Return the (x, y) coordinate for the center point of the cell that contains the specified text.  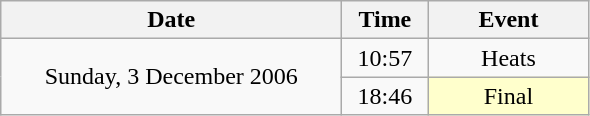
Heats (508, 58)
Event (508, 20)
Final (508, 96)
Time (385, 20)
10:57 (385, 58)
18:46 (385, 96)
Sunday, 3 December 2006 (172, 77)
Date (172, 20)
